Pinpoint the cell where the given text exists, returning its (X, Y) midpoint coordinate. 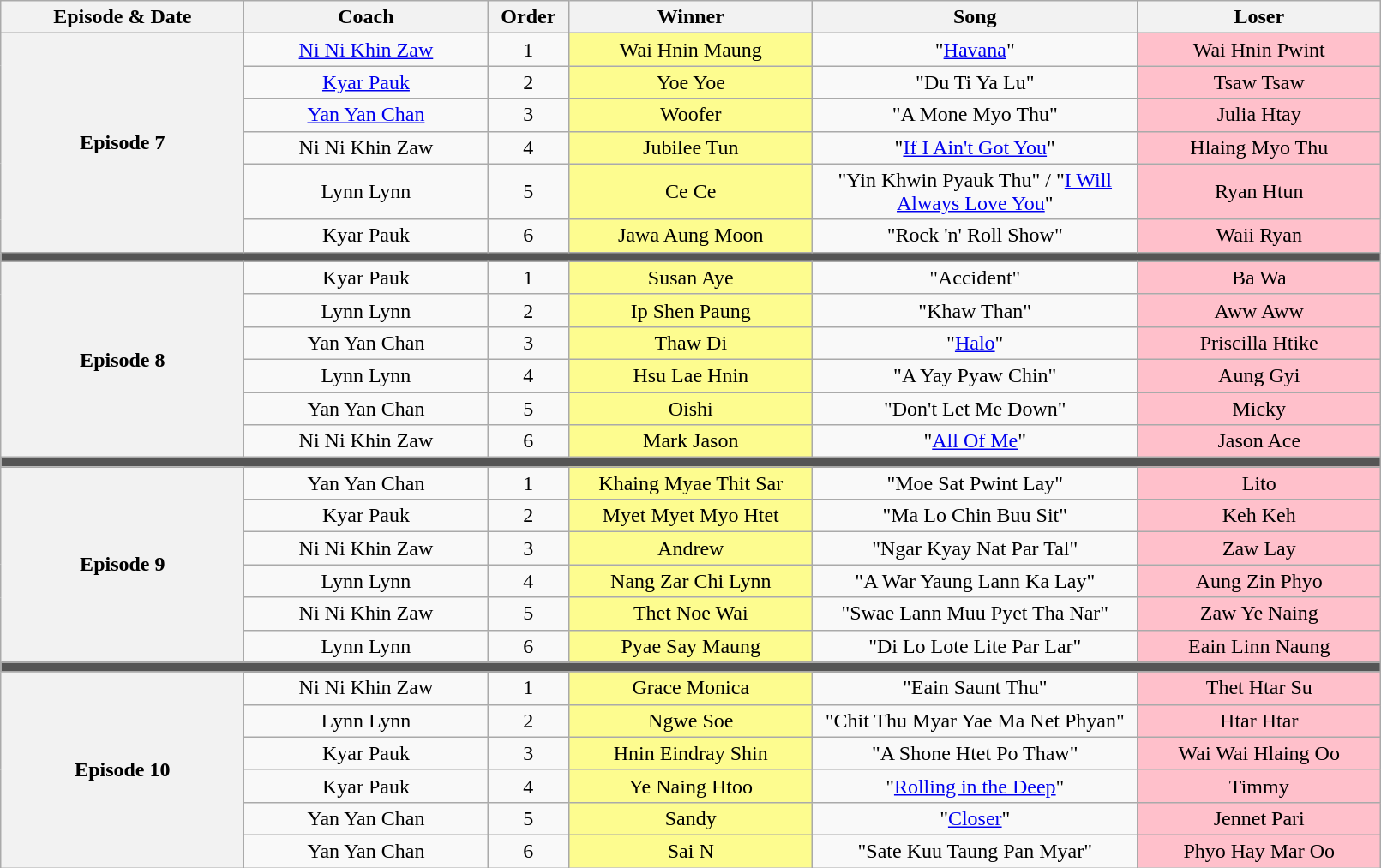
"A Shone Htet Po Thaw" (976, 753)
Aww Aww (1259, 310)
Lito (1259, 483)
"A Yay Pyaw Chin" (976, 375)
Aung Gyi (1259, 375)
"Rock 'n' Roll Show" (976, 236)
Jason Ace (1259, 441)
"Closer" (976, 818)
"Moe Sat Pwint Lay" (976, 483)
Keh Keh (1259, 516)
Eain Linn Naung (1259, 646)
Episode 10 (123, 769)
"All Of Me" (976, 441)
"Ngar Kyay Nat Par Tal" (976, 548)
Hsu Lae Hnin (691, 375)
Wai Hnin Maung (691, 50)
"Accident" (976, 278)
"A War Yaung Lann Ka Lay" (976, 581)
Ip Shen Paung (691, 310)
Myet Myet Myo Htet (691, 516)
Order (528, 17)
Yoe Yoe (691, 82)
Episode 8 (123, 359)
"Don't Let Me Down" (976, 409)
Timmy (1259, 786)
Jawa Aung Moon (691, 236)
Zaw Lay (1259, 548)
Jennet Pari (1259, 818)
Sandy (691, 818)
Thet Noe Wai (691, 614)
Episode 7 (123, 142)
Thet Htar Su (1259, 688)
Jubilee Tun (691, 147)
"Di Lo Lote Lite Par Lar" (976, 646)
Susan Aye (691, 278)
Julia Htay (1259, 115)
"Khaw Than" (976, 310)
Hlaing Myo Thu (1259, 147)
Zaw Ye Naing (1259, 614)
Winner (691, 17)
Priscilla Htike (1259, 343)
"Halo" (976, 343)
Andrew (691, 548)
"Swae Lann Muu Pyet Tha Nar" (976, 614)
"Ma Lo Chin Buu Sit" (976, 516)
Ryan Htun (1259, 192)
Woofer (691, 115)
"If I Ain't Got You" (976, 147)
Ba Wa (1259, 278)
Pyae Say Maung (691, 646)
"Sate Kuu Taung Pan Myar" (976, 851)
Song (976, 17)
Coach (366, 17)
Waii Ryan (1259, 236)
"Yin Khwin Pyauk Thu" / "I Will Always Love You" (976, 192)
Htar Htar (1259, 721)
Wai Hnin Pwint (1259, 50)
"Rolling in the Deep" (976, 786)
Nang Zar Chi Lynn (691, 581)
Wai Wai Hlaing Oo (1259, 753)
Oishi (691, 409)
Ye Naing Htoo (691, 786)
Sai N (691, 851)
Loser (1259, 17)
Phyo Hay Mar Oo (1259, 851)
Thaw Di (691, 343)
Mark Jason (691, 441)
Micky (1259, 409)
Tsaw Tsaw (1259, 82)
"Du Ti Ya Lu" (976, 82)
"Havana" (976, 50)
Khaing Myae Thit Sar (691, 483)
Ce Ce (691, 192)
"Chit Thu Myar Yae Ma Net Phyan" (976, 721)
Episode & Date (123, 17)
"A Mone Myo Thu" (976, 115)
Aung Zin Phyo (1259, 581)
"Eain Saunt Thu" (976, 688)
Ngwe Soe (691, 721)
Episode 9 (123, 565)
Hnin Eindray Shin (691, 753)
Grace Monica (691, 688)
